Return the [X, Y] coordinate for the center point of the cell that contains the specified text.  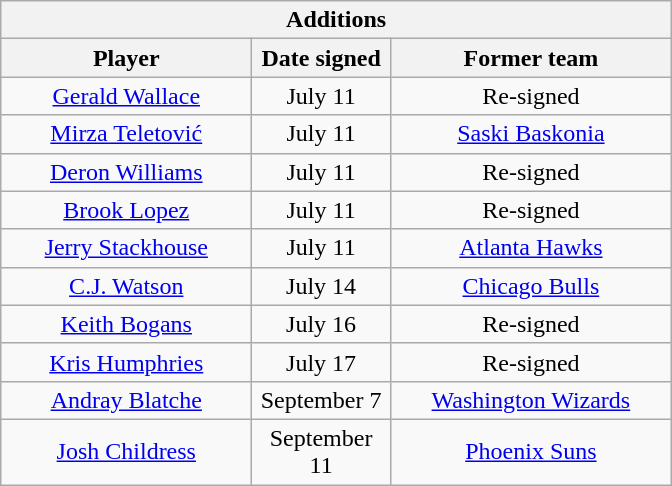
Andray Blatche [126, 400]
Deron Williams [126, 172]
Former team [530, 58]
C.J. Watson [126, 286]
July 17 [322, 362]
Chicago Bulls [530, 286]
September 7 [322, 400]
Washington Wizards [530, 400]
Additions [336, 20]
Josh Childress [126, 452]
Date signed [322, 58]
September 11 [322, 452]
July 16 [322, 324]
Atlanta Hawks [530, 248]
July 14 [322, 286]
Phoenix Suns [530, 452]
Brook Lopez [126, 210]
Mirza Teletović [126, 134]
Jerry Stackhouse [126, 248]
Player [126, 58]
Gerald Wallace [126, 96]
Saski Baskonia [530, 134]
Keith Bogans [126, 324]
Kris Humphries [126, 362]
